Detect which cell encompasses the target text, then output its (X, Y) center coordinate. 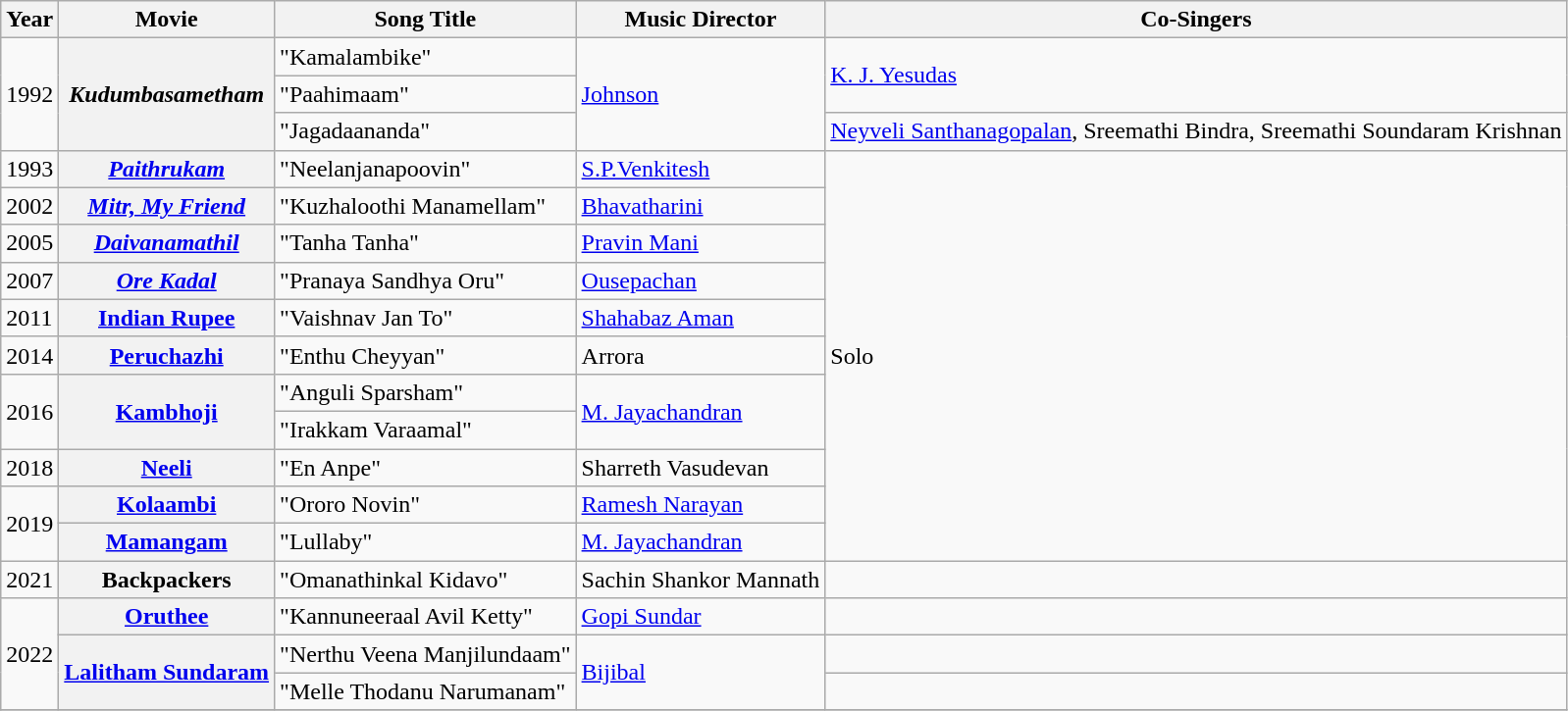
Movie (167, 20)
Pravin Mani (701, 243)
1993 (29, 169)
Indian Rupee (167, 318)
"Pranaya Sandhya Oru" (426, 280)
Bijibal (701, 673)
"Tanha Tanha" (426, 243)
2019 (29, 524)
2018 (29, 468)
"Paahimaam" (426, 94)
"Melle Thodanu Narumanam" (426, 691)
Year (29, 20)
"Kannuneeraal Avil Ketty" (426, 617)
"Jagadaananda" (426, 131)
Ore Kadal (167, 280)
"Neelanjanapoovin" (426, 169)
Peruchazhi (167, 355)
Gopi Sundar (701, 617)
"Omanathinkal Kidavo" (426, 580)
Backpackers (167, 580)
2016 (29, 411)
2011 (29, 318)
Ousepachan (701, 280)
K. J. Yesudas (1196, 76)
Mamangam (167, 542)
Ramesh Narayan (701, 505)
2021 (29, 580)
Kudumbasametham (167, 94)
Kolaambi (167, 505)
"Irakkam Varaamal" (426, 430)
Arrora (701, 355)
2002 (29, 206)
Daivanamathil (167, 243)
S.P.Venkitesh (701, 169)
Kambhoji (167, 411)
1992 (29, 94)
2007 (29, 280)
"En Anpe" (426, 468)
Bhavatharini (701, 206)
2005 (29, 243)
"Nerthu Veena Manjilundaam" (426, 654)
Neyveli Santhanagopalan, Sreemathi Bindra, Sreemathi Soundaram Krishnan (1196, 131)
"Kuzhaloothi Manamellam" (426, 206)
Sachin Shankor Mannath (701, 580)
Co-Singers (1196, 20)
Neeli (167, 468)
"Anguli Sparsham" (426, 392)
Mitr, My Friend (167, 206)
Lalitham Sundaram (167, 673)
2014 (29, 355)
Johnson (701, 94)
2022 (29, 654)
Shahabaz Aman (701, 318)
Music Director (701, 20)
"Vaishnav Jan To" (426, 318)
Oruthee (167, 617)
"Kamalambike" (426, 57)
Sharreth Vasudevan (701, 468)
"Ororo Novin" (426, 505)
"Lullaby" (426, 542)
Solo (1196, 355)
"Enthu Cheyyan" (426, 355)
Song Title (426, 20)
Paithrukam (167, 169)
